Locate the cell with the specified text and output its [X, Y] center coordinate. 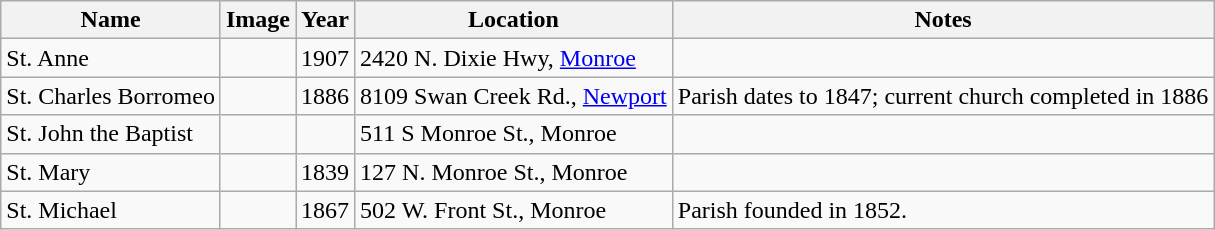
1907 [326, 58]
St. John the Baptist [111, 134]
Name [111, 20]
Parish dates to 1847; current church completed in 1886 [943, 96]
Year [326, 20]
St. Mary [111, 172]
Location [514, 20]
Notes [943, 20]
St. Charles Borromeo [111, 96]
2420 N. Dixie Hwy, Monroe [514, 58]
8109 Swan Creek Rd., Newport [514, 96]
St. Anne [111, 58]
127 N. Monroe St., Monroe [514, 172]
1867 [326, 210]
Image [258, 20]
Parish founded in 1852. [943, 210]
1886 [326, 96]
1839 [326, 172]
St. Michael [111, 210]
511 S Monroe St., Monroe [514, 134]
502 W. Front St., Monroe [514, 210]
